From the cell containing the given text, extract its center point as [X, Y] coordinate. 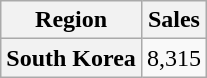
Sales [174, 20]
Region [72, 20]
South Korea [72, 58]
8,315 [174, 58]
